Find where the given text appears and provide that cell's center as [x, y] coordinate. 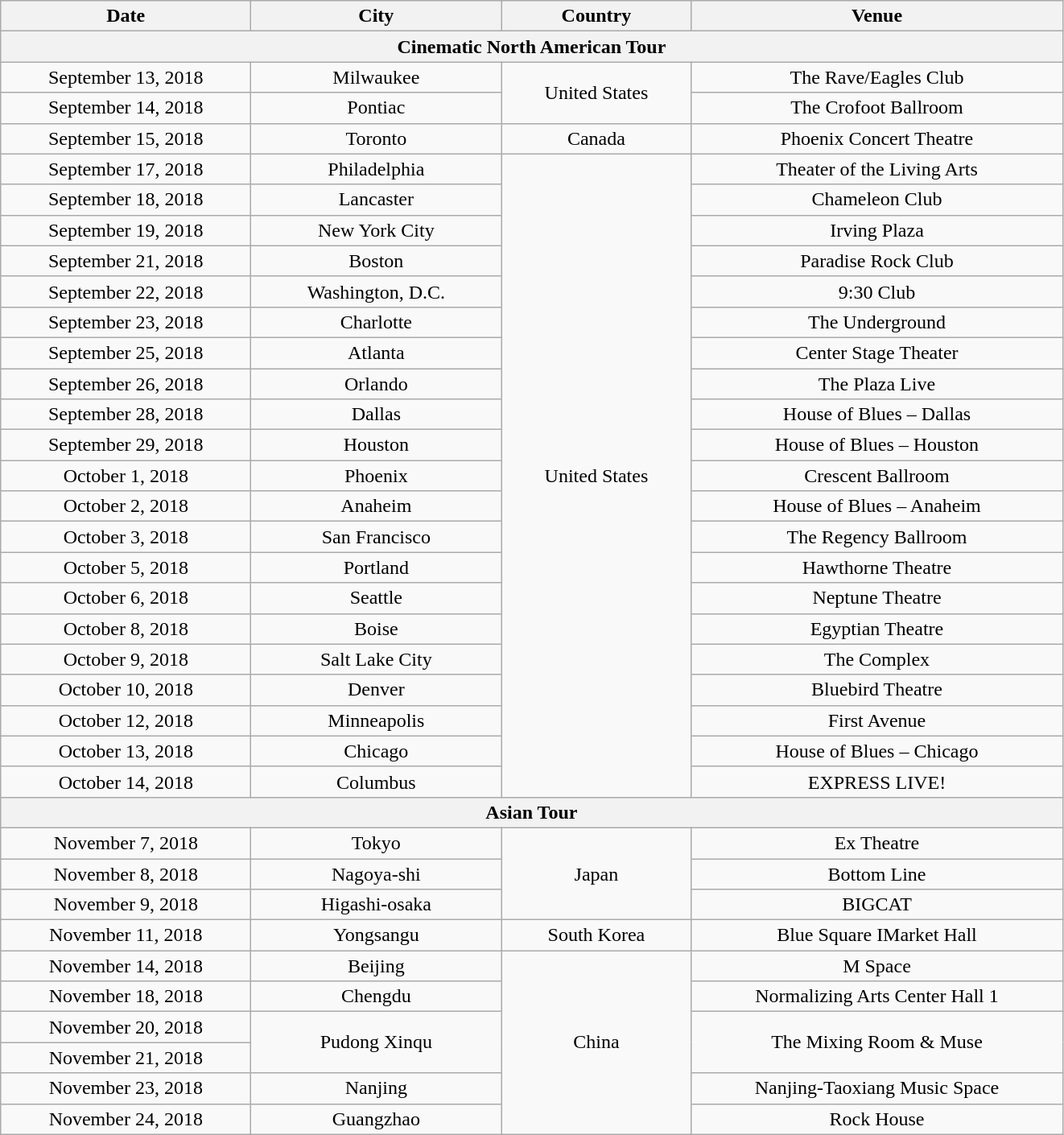
Columbus [377, 782]
November 23, 2018 [126, 1088]
House of Blues – Houston [877, 445]
Anaheim [377, 506]
October 6, 2018 [126, 598]
Center Stage Theater [877, 353]
Nagoya-shi [377, 873]
Bluebird Theatre [877, 690]
Paradise Rock Club [877, 261]
Theater of the Living Arts [877, 169]
November 14, 2018 [126, 966]
San Francisco [377, 537]
BIGCAT [877, 905]
Country [596, 16]
October 12, 2018 [126, 720]
Asian Tour [531, 812]
Normalizing Arts Center Hall 1 [877, 997]
House of Blues – Anaheim [877, 506]
Washington, D.C. [377, 291]
Blue Square IMarket Hall [877, 935]
November 11, 2018 [126, 935]
October 2, 2018 [126, 506]
City [377, 16]
Nanjing-Taoxiang Music Space [877, 1088]
November 9, 2018 [126, 905]
Ex Theatre [877, 843]
Salt Lake City [377, 659]
Nanjing [377, 1088]
October 13, 2018 [126, 751]
House of Blues – Chicago [877, 751]
Phoenix Concert Theatre [877, 138]
September 18, 2018 [126, 200]
September 25, 2018 [126, 353]
November 24, 2018 [126, 1119]
October 1, 2018 [126, 476]
House of Blues – Dallas [877, 415]
September 26, 2018 [126, 384]
October 14, 2018 [126, 782]
Philadelphia [377, 169]
Neptune Theatre [877, 598]
South Korea [596, 935]
Portland [377, 567]
Seattle [377, 598]
M Space [877, 966]
September 28, 2018 [126, 415]
Bottom Line [877, 873]
Chameleon Club [877, 200]
September 14, 2018 [126, 108]
November 21, 2018 [126, 1058]
Denver [377, 690]
Dallas [377, 415]
September 15, 2018 [126, 138]
9:30 Club [877, 291]
Boise [377, 629]
Phoenix [377, 476]
November 20, 2018 [126, 1027]
Japan [596, 873]
Yongsangu [377, 935]
November 7, 2018 [126, 843]
Guangzhao [377, 1119]
Chicago [377, 751]
Hawthorne Theatre [877, 567]
The Crofoot Ballroom [877, 108]
Chengdu [377, 997]
Tokyo [377, 843]
Crescent Ballroom [877, 476]
New York City [377, 230]
October 5, 2018 [126, 567]
Egyptian Theatre [877, 629]
Minneapolis [377, 720]
The Regency Ballroom [877, 537]
Beijing [377, 966]
September 29, 2018 [126, 445]
The Plaza Live [877, 384]
October 9, 2018 [126, 659]
September 21, 2018 [126, 261]
Pudong Xinqu [377, 1042]
Atlanta [377, 353]
November 8, 2018 [126, 873]
Orlando [377, 384]
September 23, 2018 [126, 322]
Toronto [377, 138]
Charlotte [377, 322]
Rock House [877, 1119]
Lancaster [377, 200]
Venue [877, 16]
Pontiac [377, 108]
Irving Plaza [877, 230]
September 19, 2018 [126, 230]
Cinematic North American Tour [531, 47]
October 3, 2018 [126, 537]
The Complex [877, 659]
China [596, 1042]
EXPRESS LIVE! [877, 782]
Milwaukee [377, 77]
September 22, 2018 [126, 291]
Canada [596, 138]
The Underground [877, 322]
Date [126, 16]
November 18, 2018 [126, 997]
Houston [377, 445]
September 17, 2018 [126, 169]
The Mixing Room & Muse [877, 1042]
October 10, 2018 [126, 690]
Boston [377, 261]
Higashi-osaka [377, 905]
September 13, 2018 [126, 77]
The Rave/Eagles Club [877, 77]
First Avenue [877, 720]
October 8, 2018 [126, 629]
